For the text-containing cell, return its midpoint in (x, y) coordinate format. 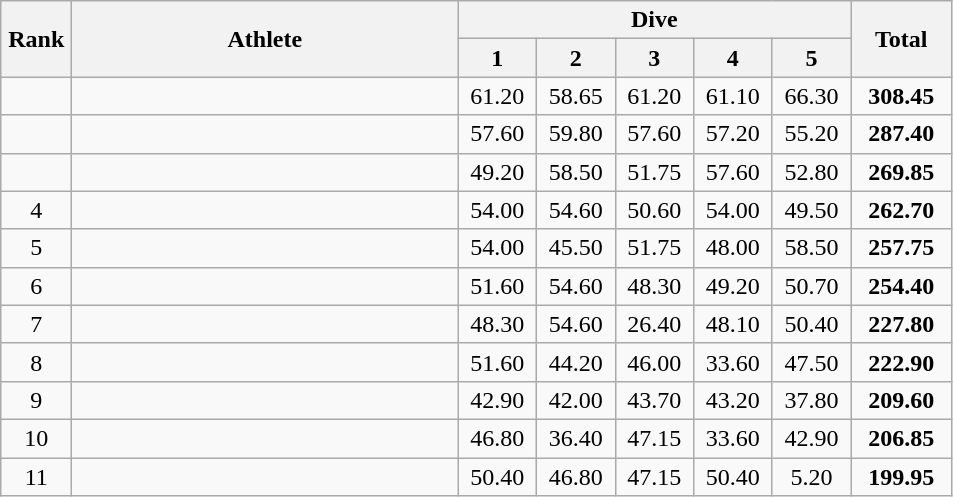
26.40 (654, 324)
44.20 (576, 362)
269.85 (902, 172)
Rank (36, 39)
3 (654, 58)
66.30 (812, 96)
48.10 (734, 324)
254.40 (902, 286)
199.95 (902, 477)
209.60 (902, 400)
47.50 (812, 362)
Dive (654, 20)
36.40 (576, 438)
48.00 (734, 248)
43.70 (654, 400)
55.20 (812, 134)
59.80 (576, 134)
37.80 (812, 400)
9 (36, 400)
61.10 (734, 96)
287.40 (902, 134)
45.50 (576, 248)
50.60 (654, 210)
43.20 (734, 400)
222.90 (902, 362)
262.70 (902, 210)
57.20 (734, 134)
10 (36, 438)
58.65 (576, 96)
5.20 (812, 477)
227.80 (902, 324)
49.50 (812, 210)
6 (36, 286)
8 (36, 362)
52.80 (812, 172)
50.70 (812, 286)
1 (498, 58)
2 (576, 58)
Athlete (265, 39)
257.75 (902, 248)
42.00 (576, 400)
308.45 (902, 96)
46.00 (654, 362)
206.85 (902, 438)
Total (902, 39)
7 (36, 324)
11 (36, 477)
